Pinpoint the cell where the given text exists, returning its (x, y) midpoint coordinate. 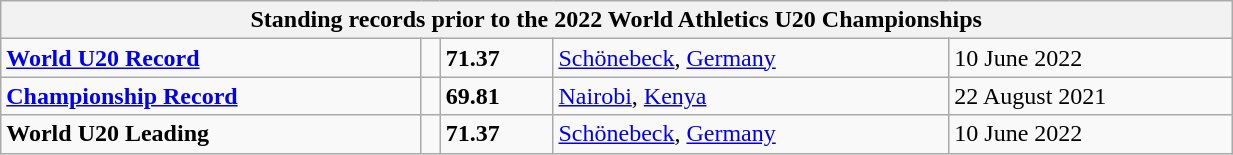
22 August 2021 (1090, 96)
World U20 Record (211, 58)
World U20 Leading (211, 134)
69.81 (496, 96)
Nairobi, Kenya (751, 96)
Championship Record (211, 96)
Standing records prior to the 2022 World Athletics U20 Championships (616, 20)
